Detect which cell encompasses the target text, then output its [x, y] center coordinate. 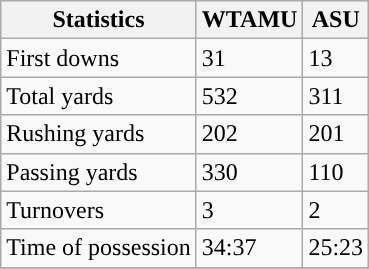
311 [336, 96]
Rushing yards [99, 134]
Total yards [99, 96]
3 [250, 210]
201 [336, 134]
31 [250, 58]
202 [250, 134]
13 [336, 58]
Time of possession [99, 248]
Statistics [99, 20]
532 [250, 96]
Turnovers [99, 210]
110 [336, 172]
WTAMU [250, 20]
2 [336, 210]
330 [250, 172]
First downs [99, 58]
34:37 [250, 248]
Passing yards [99, 172]
ASU [336, 20]
25:23 [336, 248]
